Scan for the cell matching the given text and deliver its (x, y) coordinate at center. 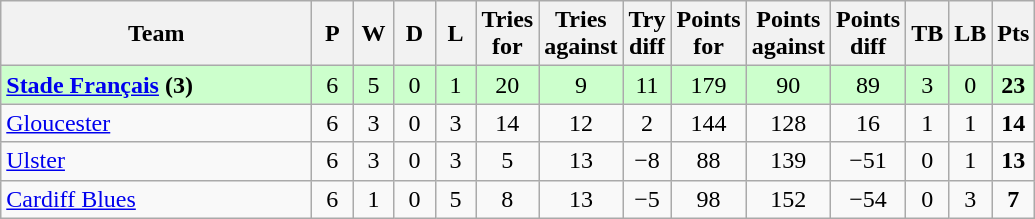
Points against (788, 34)
139 (788, 161)
Try diff (647, 34)
179 (708, 85)
Ulster (156, 161)
Cardiff Blues (156, 199)
−8 (647, 161)
Pts (1014, 34)
9 (581, 85)
−54 (868, 199)
11 (647, 85)
90 (788, 85)
88 (708, 161)
144 (708, 123)
7 (1014, 199)
16 (868, 123)
2 (647, 123)
L (456, 34)
98 (708, 199)
Gloucester (156, 123)
W (374, 34)
P (332, 34)
Tries for (508, 34)
20 (508, 85)
Tries against (581, 34)
12 (581, 123)
Points for (708, 34)
152 (788, 199)
Stade Français (3) (156, 85)
−5 (647, 199)
128 (788, 123)
23 (1014, 85)
8 (508, 199)
Points diff (868, 34)
89 (868, 85)
TB (928, 34)
Team (156, 34)
LB (970, 34)
−51 (868, 161)
D (414, 34)
